Capture the cell that displays the provided text and extract its [x, y] central coordinate. 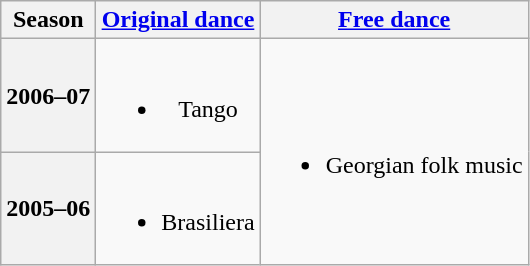
Brasiliera [178, 208]
2006–07 [48, 96]
Tango [178, 96]
Season [48, 20]
Original dance [178, 20]
Georgian folk music [394, 152]
Free dance [394, 20]
2005–06 [48, 208]
